Extract the [x, y] coordinate from the center of the cell holding the provided text.  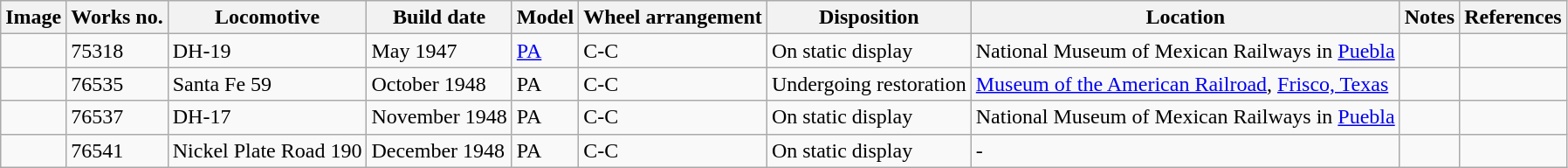
Notes [1429, 17]
DH-17 [267, 117]
Museum of the American Railroad, Frisco, Texas [1186, 84]
75318 [117, 51]
DH-19 [267, 51]
Wheel arrangement [673, 17]
Location [1186, 17]
October 1948 [439, 84]
Undergoing restoration [869, 84]
May 1947 [439, 51]
Santa Fe 59 [267, 84]
Build date [439, 17]
Image [33, 17]
Disposition [869, 17]
Works no. [117, 17]
76541 [117, 150]
- [1186, 150]
76535 [117, 84]
November 1948 [439, 117]
Nickel Plate Road 190 [267, 150]
December 1948 [439, 150]
Locomotive [267, 17]
References [1514, 17]
Model [545, 17]
76537 [117, 117]
